Capture the cell that displays the provided text and extract its [X, Y] central coordinate. 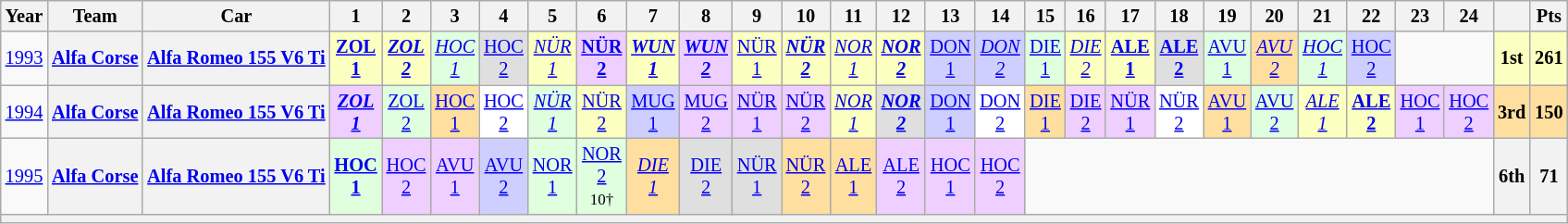
3 [455, 16]
2 [407, 16]
21 [1323, 16]
17 [1130, 16]
9 [757, 16]
MUG2 [707, 112]
261 [1549, 58]
14 [1000, 16]
12 [901, 16]
15 [1045, 16]
16 [1086, 16]
Year [24, 16]
24 [1469, 16]
19 [1227, 16]
10 [807, 16]
NOR210† [601, 176]
11 [853, 16]
7 [653, 16]
1995 [24, 176]
3rd [1512, 112]
1 [356, 16]
Team [94, 16]
71 [1549, 176]
20 [1275, 16]
Pts [1549, 16]
150 [1549, 112]
WUN1 [653, 58]
Car [236, 16]
8 [707, 16]
4 [503, 16]
13 [950, 16]
6 [601, 16]
1993 [24, 58]
WUN2 [707, 58]
22 [1371, 16]
23 [1421, 16]
1994 [24, 112]
6th [1512, 176]
MUG1 [653, 112]
5 [553, 16]
1st [1512, 58]
18 [1179, 16]
